For the text-containing cell, return its midpoint in (X, Y) coordinate format. 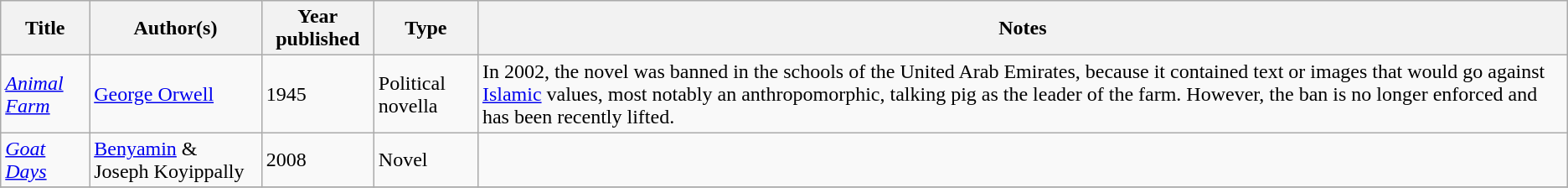
George Orwell (176, 94)
Year published (317, 29)
Goat Days (45, 159)
Title (45, 29)
Political novella (426, 94)
Novel (426, 159)
Notes (1022, 29)
1945 (317, 94)
Animal Farm (45, 94)
Type (426, 29)
2008 (317, 159)
Author(s) (176, 29)
Benyamin & Joseph Koyippally (176, 159)
